Search for the cell housing the specified text and yield its [x, y] center coordinate. 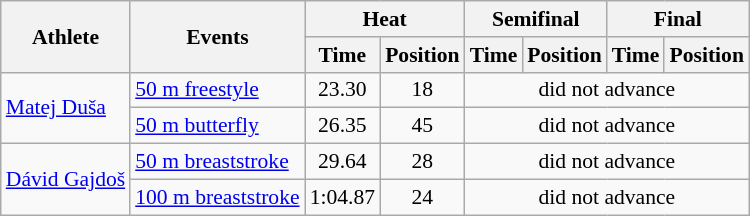
1:04.87 [342, 197]
50 m butterfly [217, 126]
Events [217, 36]
50 m freestyle [217, 90]
45 [422, 126]
Heat [385, 19]
23.30 [342, 90]
50 m breaststroke [217, 162]
Dávid Gajdoš [66, 180]
100 m breaststroke [217, 197]
29.64 [342, 162]
Matej Duša [66, 108]
28 [422, 162]
Athlete [66, 36]
Semifinal [536, 19]
26.35 [342, 126]
Final [678, 19]
18 [422, 90]
24 [422, 197]
